Detect which cell encompasses the target text, then output its [x, y] center coordinate. 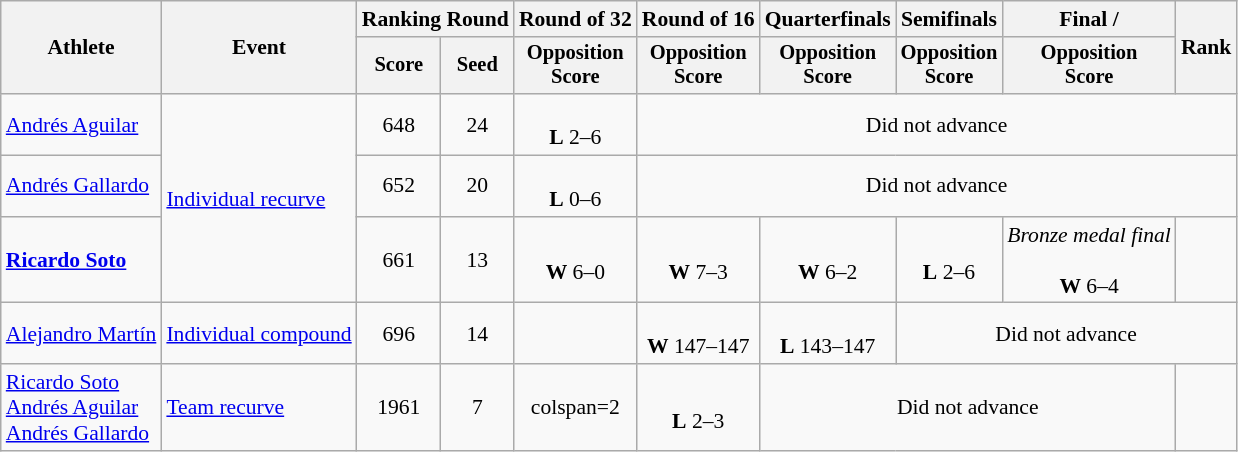
Event [258, 48]
Ranking Round [436, 19]
L 143–147 [828, 334]
Alejandro Martín [82, 334]
1961 [399, 408]
Ricardo SotoAndrés AguilarAndrés Gallardo [82, 408]
W 147–147 [698, 334]
20 [478, 186]
L 2–3 [698, 408]
648 [399, 124]
696 [399, 334]
652 [399, 186]
Semifinals [950, 19]
661 [399, 260]
Rank [1206, 48]
Score [399, 66]
Quarterfinals [828, 19]
13 [478, 260]
Athlete [82, 48]
W 6–2 [828, 260]
Andrés Aguilar [82, 124]
Individual compound [258, 334]
Bronze medal finalW 6–4 [1089, 260]
Round of 32 [576, 19]
W 6–0 [576, 260]
Seed [478, 66]
14 [478, 334]
Final / [1089, 19]
W 7–3 [698, 260]
Round of 16 [698, 19]
L 0–6 [576, 186]
24 [478, 124]
Ricardo Soto [82, 260]
Andrés Gallardo [82, 186]
7 [478, 408]
Team recurve [258, 408]
Individual recurve [258, 198]
colspan=2 [576, 408]
